Determine the (x, y) coordinate at the center of the cell enclosing the given text.  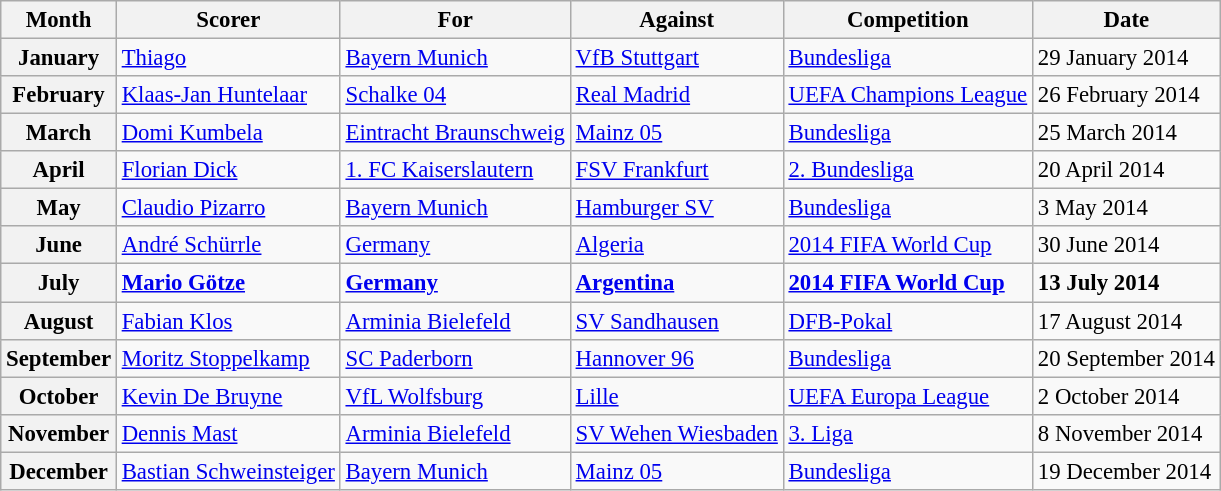
SV Sandhausen (676, 321)
3 May 2014 (1126, 208)
Hamburger SV (676, 208)
June (59, 245)
FSV Frankfurt (676, 170)
2. Bundesliga (908, 170)
3. Liga (908, 433)
Florian Dick (228, 170)
13 July 2014 (1126, 283)
Hannover 96 (676, 358)
November (59, 433)
Eintracht Braunschweig (455, 133)
André Schürrle (228, 245)
December (59, 471)
Claudio Pizarro (228, 208)
Thiago (228, 58)
September (59, 358)
January (59, 58)
VfB Stuttgart (676, 58)
29 January 2014 (1126, 58)
Klaas-Jan Huntelaar (228, 95)
February (59, 95)
25 March 2014 (1126, 133)
April (59, 170)
20 September 2014 (1126, 358)
Mario Götze (228, 283)
Date (1126, 20)
October (59, 396)
August (59, 321)
Algeria (676, 245)
Scorer (228, 20)
20 April 2014 (1126, 170)
Fabian Klos (228, 321)
Kevin De Bruyne (228, 396)
May (59, 208)
March (59, 133)
UEFA Champions League (908, 95)
1. FC Kaiserslautern (455, 170)
19 December 2014 (1126, 471)
Real Madrid (676, 95)
2 October 2014 (1126, 396)
17 August 2014 (1126, 321)
UEFA Europa League (908, 396)
Against (676, 20)
Month (59, 20)
Dennis Mast (228, 433)
8 November 2014 (1126, 433)
Moritz Stoppelkamp (228, 358)
VfL Wolfsburg (455, 396)
For (455, 20)
30 June 2014 (1126, 245)
Bastian Schweinsteiger (228, 471)
Domi Kumbela (228, 133)
Lille (676, 396)
Schalke 04 (455, 95)
SC Paderborn (455, 358)
26 February 2014 (1126, 95)
July (59, 283)
Argentina (676, 283)
Competition (908, 20)
SV Wehen Wiesbaden (676, 433)
DFB-Pokal (908, 321)
